Pinpoint the cell where the given text exists, returning its [x, y] midpoint coordinate. 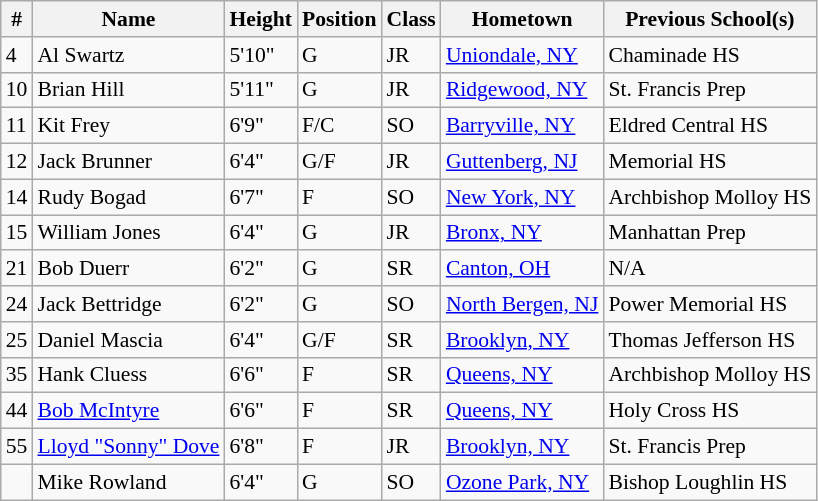
14 [17, 197]
12 [17, 162]
Ridgewood, NY [522, 90]
Previous School(s) [710, 19]
21 [17, 269]
Chaminade HS [710, 55]
55 [17, 447]
Manhattan Prep [710, 233]
11 [17, 126]
North Bergen, NJ [522, 304]
Daniel Mascia [128, 340]
25 [17, 340]
Uniondale, NY [522, 55]
Bob McIntyre [128, 411]
5'10" [261, 55]
5'11" [261, 90]
Bishop Loughlin HS [710, 482]
# [17, 19]
Hank Cluess [128, 375]
15 [17, 233]
10 [17, 90]
Lloyd "Sonny" Dove [128, 447]
35 [17, 375]
Height [261, 19]
Kit Frey [128, 126]
Jack Brunner [128, 162]
Name [128, 19]
6'9" [261, 126]
6'7" [261, 197]
Holy Cross HS [710, 411]
44 [17, 411]
New York, NY [522, 197]
6'8" [261, 447]
Memorial HS [710, 162]
4 [17, 55]
Barryville, NY [522, 126]
Mike Rowland [128, 482]
Brian Hill [128, 90]
Rudy Bogad [128, 197]
Hometown [522, 19]
Bob Duerr [128, 269]
Thomas Jefferson HS [710, 340]
Al Swartz [128, 55]
Position [339, 19]
N/A [710, 269]
William Jones [128, 233]
Power Memorial HS [710, 304]
Guttenberg, NJ [522, 162]
Eldred Central HS [710, 126]
Bronx, NY [522, 233]
24 [17, 304]
Class [410, 19]
Ozone Park, NY [522, 482]
Jack Bettridge [128, 304]
Canton, OH [522, 269]
F/C [339, 126]
